Extract the (X, Y) coordinate from the center of the cell holding the provided text.  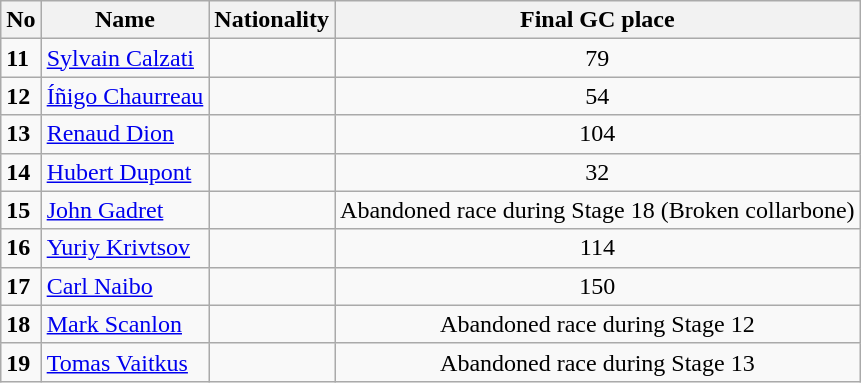
16 (21, 248)
17 (21, 286)
15 (21, 210)
104 (598, 134)
Name (125, 20)
Renaud Dion (125, 134)
Abandoned race during Stage 18 (Broken collarbone) (598, 210)
14 (21, 172)
Mark Scanlon (125, 324)
79 (598, 58)
13 (21, 134)
11 (21, 58)
Íñigo Chaurreau (125, 96)
Abandoned race during Stage 12 (598, 324)
114 (598, 248)
18 (21, 324)
150 (598, 286)
Nationality (272, 20)
19 (21, 362)
Yuriy Krivtsov (125, 248)
No (21, 20)
32 (598, 172)
12 (21, 96)
54 (598, 96)
Tomas Vaitkus (125, 362)
Final GC place (598, 20)
John Gadret (125, 210)
Abandoned race during Stage 13 (598, 362)
Sylvain Calzati (125, 58)
Carl Naibo (125, 286)
Hubert Dupont (125, 172)
